Capture the cell that displays the provided text and extract its (x, y) central coordinate. 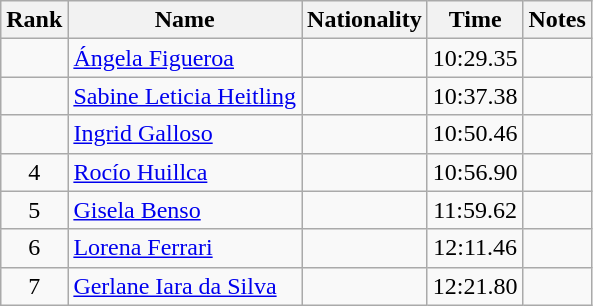
12:11.46 (475, 248)
11:59.62 (475, 210)
10:37.38 (475, 96)
Rocío Huillca (185, 172)
5 (34, 210)
10:50.46 (475, 134)
Time (475, 20)
10:29.35 (475, 58)
4 (34, 172)
Rank (34, 20)
Sabine Leticia Heitling (185, 96)
Nationality (365, 20)
12:21.80 (475, 286)
6 (34, 248)
Ingrid Galloso (185, 134)
10:56.90 (475, 172)
Ángela Figueroa (185, 58)
Lorena Ferrari (185, 248)
Name (185, 20)
Notes (557, 20)
Gerlane Iara da Silva (185, 286)
Gisela Benso (185, 210)
7 (34, 286)
